Capture the cell that displays the provided text and extract its (X, Y) central coordinate. 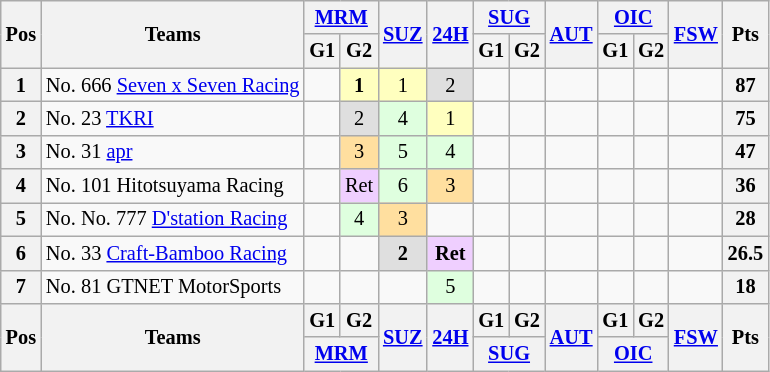
No. No. 777 D'station Racing (172, 219)
No. 666 Seven x Seven Racing (172, 85)
No. 31 apr (172, 152)
26.5 (746, 253)
87 (746, 85)
No. 33 Craft-Bamboo Racing (172, 253)
No. 81 GTNET MotorSports (172, 287)
36 (746, 186)
47 (746, 152)
7 (21, 287)
No. 23 TKRI (172, 118)
18 (746, 287)
28 (746, 219)
75 (746, 118)
No. 101 Hitotsuyama Racing (172, 186)
